Identify which cell holds the provided text, then report its [X, Y] central coordinate. 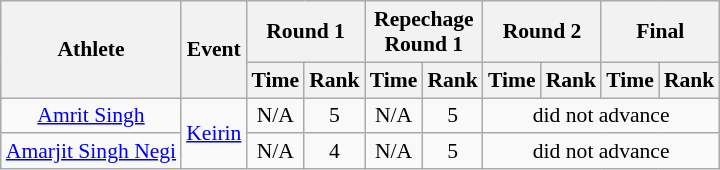
Round 2 [542, 32]
4 [334, 152]
Event [214, 50]
Athlete [91, 50]
Keirin [214, 134]
RepechageRound 1 [424, 32]
Final [660, 32]
Amarjit Singh Negi [91, 152]
Round 1 [305, 32]
Amrit Singh [91, 116]
